For the text-containing cell, return its midpoint in (X, Y) coordinate format. 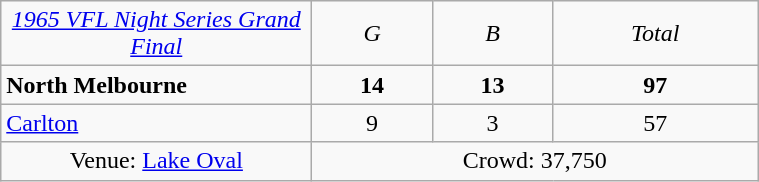
13 (492, 85)
57 (656, 123)
3 (492, 123)
14 (372, 85)
1965 VFL Night Series Grand Final (156, 34)
G (372, 34)
9 (372, 123)
Venue: Lake Oval (156, 161)
North Melbourne (156, 85)
Carlton (156, 123)
B (492, 34)
Total (656, 34)
97 (656, 85)
Crowd: 37,750 (535, 161)
